Pinpoint the cell where the given text exists, returning its [X, Y] midpoint coordinate. 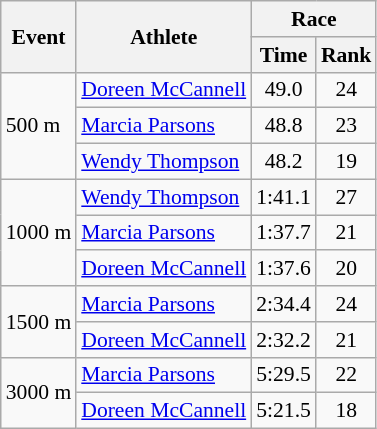
3000 m [38, 392]
49.0 [284, 90]
2:32.2 [284, 340]
1500 m [38, 322]
1:41.1 [284, 197]
27 [346, 197]
Event [38, 36]
23 [346, 126]
20 [346, 269]
22 [346, 375]
Rank [346, 55]
19 [346, 162]
Race [314, 19]
18 [346, 411]
Athlete [164, 36]
500 m [38, 126]
2:34.4 [284, 304]
1:37.6 [284, 269]
Time [284, 55]
48.8 [284, 126]
1:37.7 [284, 233]
5:29.5 [284, 375]
5:21.5 [284, 411]
1000 m [38, 232]
48.2 [284, 162]
